Provide the [x, y] coordinate of the cell's center where the given text is located.  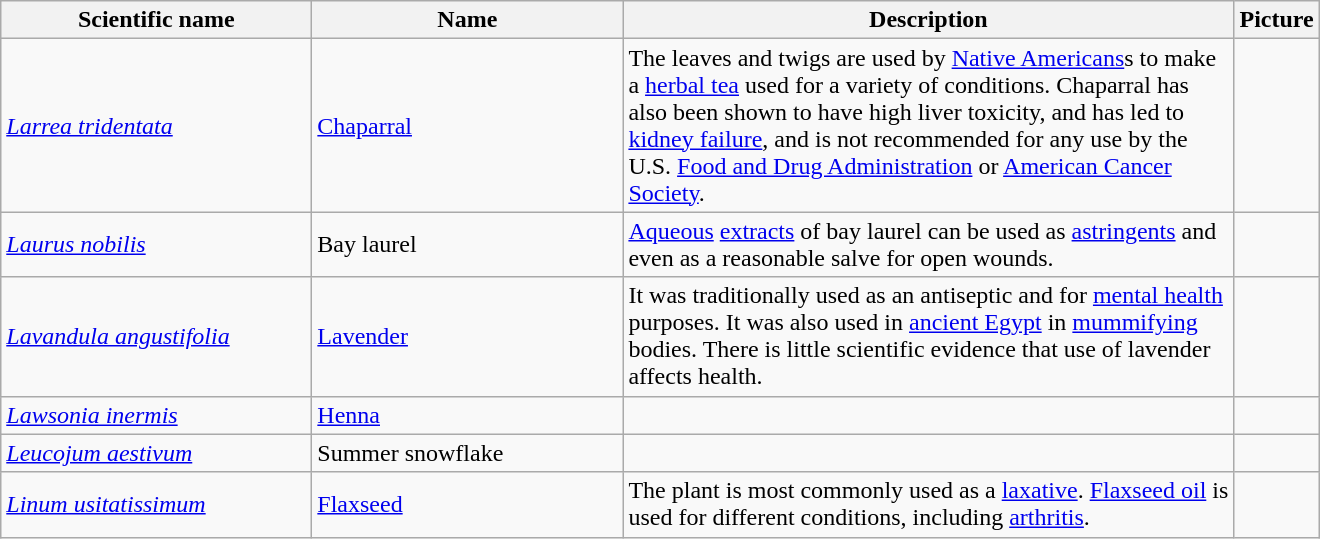
Aqueous extracts of bay laurel can be used as astringents and even as a reasonable salve for open wounds. [928, 244]
Flaxseed [468, 504]
The plant is most commonly used as a laxative. Flaxseed oil is used for different conditions, including arthritis. [928, 504]
Lavandula angustifolia [156, 336]
Henna [468, 415]
Leucojum aestivum [156, 453]
Lavender [468, 336]
Picture [1276, 20]
Summer snowflake [468, 453]
Name [468, 20]
Lawsonia inermis [156, 415]
Scientific name [156, 20]
Description [928, 20]
Laurus nobilis [156, 244]
Linum usitatissimum [156, 504]
Chaparral [468, 126]
Larrea tridentata [156, 126]
Bay laurel [468, 244]
